Find where the given text appears and provide that cell's center as [X, Y] coordinate. 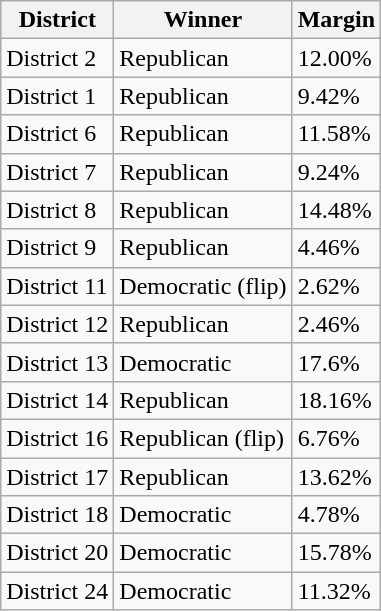
Winner [203, 20]
18.16% [336, 400]
14.48% [336, 210]
District 20 [58, 553]
15.78% [336, 553]
District 1 [58, 96]
17.6% [336, 362]
9.42% [336, 96]
4.46% [336, 248]
District 2 [58, 58]
Democratic (flip) [203, 286]
District 14 [58, 400]
District 17 [58, 477]
District 7 [58, 172]
District 24 [58, 591]
2.62% [336, 286]
2.46% [336, 324]
6.76% [336, 438]
District [58, 20]
Margin [336, 20]
4.78% [336, 515]
9.24% [336, 172]
12.00% [336, 58]
District 8 [58, 210]
District 6 [58, 134]
District 12 [58, 324]
District 9 [58, 248]
District 11 [58, 286]
District 16 [58, 438]
13.62% [336, 477]
District 13 [58, 362]
Republican (flip) [203, 438]
11.32% [336, 591]
11.58% [336, 134]
District 18 [58, 515]
